Detect which cell encompasses the target text, then output its [X, Y] center coordinate. 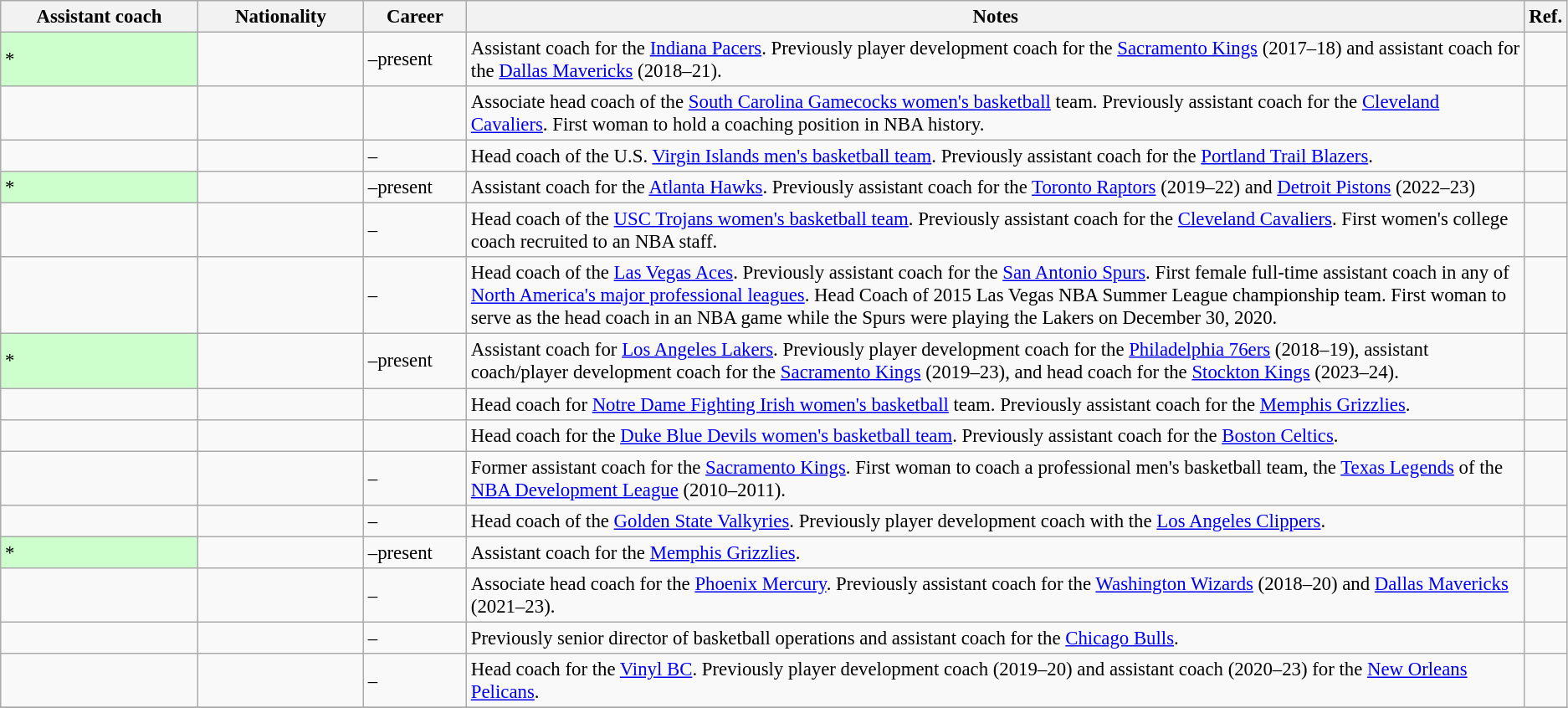
Assistant coach [100, 17]
Previously senior director of basketball operations and assistant coach for the Chicago Bulls. [996, 638]
Head coach of the Golden State Valkyries. Previously player development coach with the Los Angeles Clippers. [996, 521]
Head coach for the Duke Blue Devils women's basketball team. Previously assistant coach for the Boston Celtics. [996, 435]
Head coach for Notre Dame Fighting Irish women's basketball team. Previously assistant coach for the Memphis Grizzlies. [996, 404]
Assistant coach for the Memphis Grizzlies. [996, 552]
Nationality [280, 17]
Ref. [1545, 17]
Head coach of the U.S. Virgin Islands men's basketball team. Previously assistant coach for the Portland Trail Blazers. [996, 156]
Career [415, 17]
Assistant coach for the Atlanta Hawks. Previously assistant coach for the Toronto Raptors (2019–22) and Detroit Pistons (2022–23) [996, 187]
Notes [996, 17]
Associate head coach for the Phoenix Mercury. Previously assistant coach for the Washington Wizards (2018–20) and Dallas Mavericks (2021–23). [996, 596]
Head coach for the Vinyl BC. Previously player development coach (2019–20) and assistant coach (2020–23) for the New Orleans Pelicans. [996, 681]
